Locate the cell with the specified text and output its [X, Y] center coordinate. 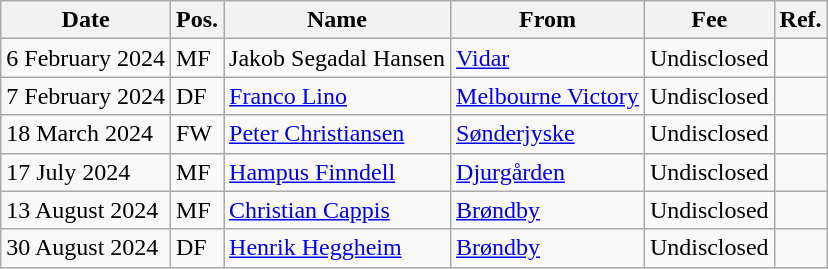
6 February 2024 [86, 58]
Ref. [800, 20]
Melbourne Victory [548, 96]
Pos. [196, 20]
Djurgården [548, 172]
13 August 2024 [86, 210]
Date [86, 20]
Hampus Finndell [338, 172]
Christian Cappis [338, 210]
7 February 2024 [86, 96]
17 July 2024 [86, 172]
Franco Lino [338, 96]
Fee [709, 20]
Henrik Heggheim [338, 248]
30 August 2024 [86, 248]
FW [196, 134]
From [548, 20]
Peter Christiansen [338, 134]
Jakob Segadal Hansen [338, 58]
18 March 2024 [86, 134]
Name [338, 20]
Sønderjyske [548, 134]
Vidar [548, 58]
